Locate the cell with the specified text and output its (X, Y) center coordinate. 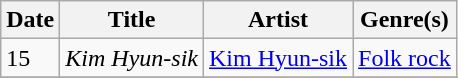
Genre(s) (405, 20)
15 (30, 58)
Folk rock (405, 58)
Artist (278, 20)
Title (132, 20)
Date (30, 20)
